Return the (x, y) coordinate for the center point of the cell that contains the specified text.  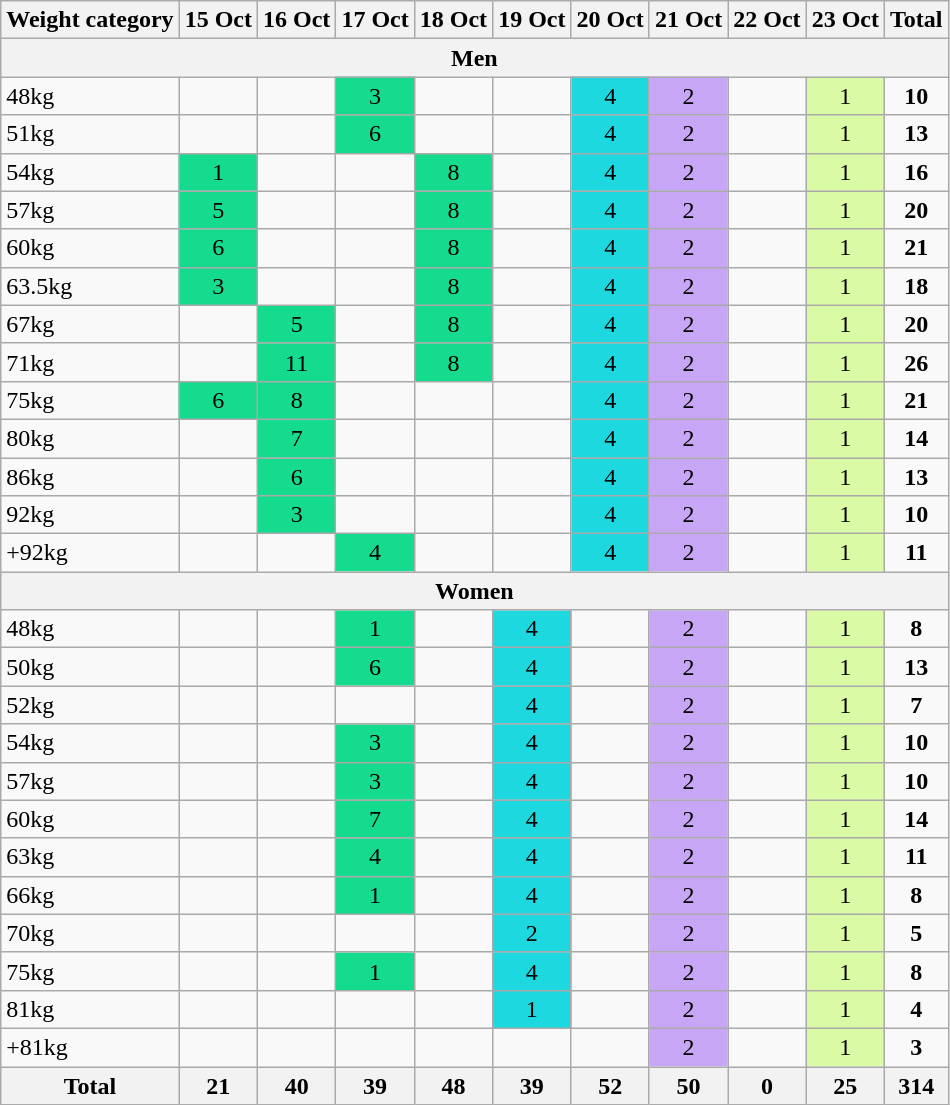
92kg (90, 515)
52 (610, 1085)
66kg (90, 895)
63.5kg (90, 286)
81kg (90, 1009)
+92kg (90, 553)
67kg (90, 324)
Women (474, 591)
51kg (90, 134)
16 (916, 172)
18 Oct (453, 20)
86kg (90, 477)
52kg (90, 705)
71kg (90, 362)
26 (916, 362)
80kg (90, 438)
314 (916, 1085)
21 Oct (688, 20)
22 Oct (767, 20)
48 (453, 1085)
18 (916, 286)
63kg (90, 857)
Men (474, 58)
20 Oct (610, 20)
40 (296, 1085)
19 Oct (532, 20)
15 Oct (218, 20)
50 (688, 1085)
16 Oct (296, 20)
23 Oct (845, 20)
+81kg (90, 1047)
17 Oct (375, 20)
Weight category (90, 20)
70kg (90, 933)
0 (767, 1085)
25 (845, 1085)
50kg (90, 667)
